Search for the cell housing the specified text and yield its [x, y] center coordinate. 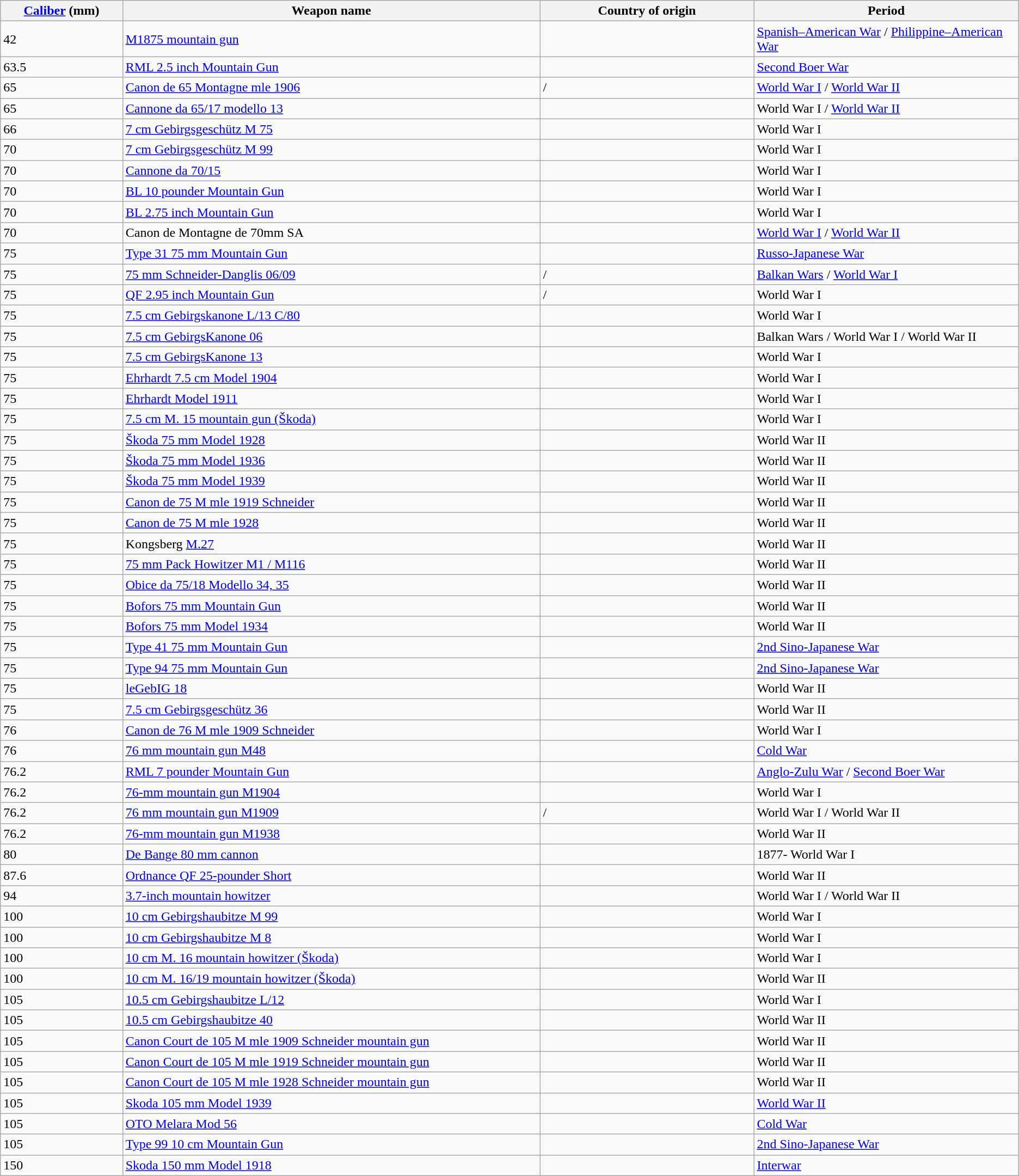
De Bange 80 mm cannon [331, 854]
Škoda 75 mm Model 1939 [331, 481]
OTO Melara Mod 56 [331, 1124]
87.6 [62, 875]
7.5 cm Gebirgskanone L/13 C/80 [331, 316]
94 [62, 896]
3.7-inch mountain howitzer [331, 896]
Kongsberg M.27 [331, 543]
Spanish–American War / Philippine–American War [886, 39]
Balkan Wars / World War I [886, 274]
RML 7 pounder Mountain Gun [331, 771]
42 [62, 39]
Canon de 75 M mle 1928 [331, 523]
Bofors 75 mm Mountain Gun [331, 606]
QF 2.95 inch Mountain Gun [331, 295]
Skoda 150 mm Model 1918 [331, 1165]
7.5 cm GebirgsKanone 13 [331, 357]
Cannone da 65/17 modello 13 [331, 108]
Škoda 75 mm Model 1928 [331, 440]
Type 94 75 mm Mountain Gun [331, 668]
Canon de 75 M mle 1919 Schneider [331, 502]
Obice da 75/18 Modello 34, 35 [331, 585]
M1875 mountain gun [331, 39]
1877- World War I [886, 854]
Canon Court de 105 M mle 1909 Schneider mountain gun [331, 1041]
10 cm Gebirgshaubitze M 99 [331, 916]
Russo-Japanese War [886, 253]
Interwar [886, 1165]
76 mm mountain gun M48 [331, 751]
7.5 cm M. 15 mountain gun (Škoda) [331, 419]
66 [62, 129]
7.5 cm GebirgsKanone 06 [331, 336]
BL 2.75 inch Mountain Gun [331, 212]
10.5 cm Gebirgshaubitze L/12 [331, 1000]
76-mm mountain gun M1938 [331, 834]
76 mm mountain gun M1909 [331, 813]
Cannone da 70/15 [331, 170]
BL 10 pounder Mountain Gun [331, 191]
75 mm Schneider-Danglis 06/09 [331, 274]
Type 41 75 mm Mountain Gun [331, 647]
Anglo-Zulu War / Second Boer War [886, 771]
10.5 cm Gebirgshaubitze 40 [331, 1020]
7 cm Gebirgsgeschütz M 99 [331, 150]
76-mm mountain gun M1904 [331, 792]
Canon de 65 Montagne mle 1906 [331, 88]
Ehrhardt Model 1911 [331, 399]
150 [62, 1165]
10 cm M. 16 mountain howitzer (Škoda) [331, 958]
Ordnance QF 25-pounder Short [331, 875]
10 cm M. 16/19 mountain howitzer (Škoda) [331, 979]
Ehrhardt 7.5 cm Model 1904 [331, 378]
Caliber (mm) [62, 11]
7.5 cm Gebirgsgeschütz 36 [331, 709]
Country of origin [647, 11]
Balkan Wars / World War I / World War II [886, 336]
leGebIG 18 [331, 689]
Period [886, 11]
10 cm Gebirgshaubitze M 8 [331, 937]
Canon de Montagne de 70mm SA [331, 232]
63.5 [62, 67]
Bofors 75 mm Model 1934 [331, 627]
Type 99 10 cm Mountain Gun [331, 1144]
Weapon name [331, 11]
Škoda 75 mm Model 1936 [331, 461]
Canon Court de 105 M mle 1928 Schneider mountain gun [331, 1082]
75 mm Pack Howitzer M1 / M116 [331, 564]
Canon Court de 105 M mle 1919 Schneider mountain gun [331, 1062]
Type 31 75 mm Mountain Gun [331, 253]
7 cm Gebirgsgeschütz M 75 [331, 129]
80 [62, 854]
Second Boer War [886, 67]
RML 2.5 inch Mountain Gun [331, 67]
Skoda 105 mm Model 1939 [331, 1103]
Canon de 76 M mle 1909 Schneider [331, 730]
